Capture the cell that displays the provided text and extract its [X, Y] central coordinate. 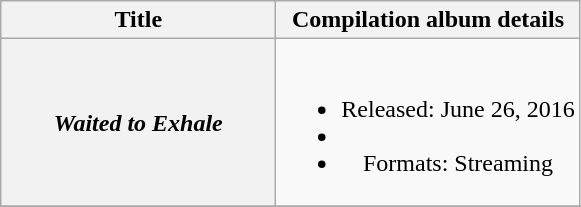
Released: June 26, 2016Formats: Streaming [428, 122]
Compilation album details [428, 20]
Waited to Exhale [138, 122]
Title [138, 20]
